Determine the (X, Y) coordinate at the center of the cell enclosing the given text.  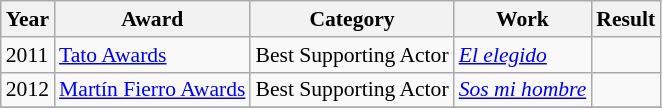
Work (523, 19)
2012 (28, 90)
Award (152, 19)
Year (28, 19)
Sos mi hombre (523, 90)
Result (626, 19)
Tato Awards (152, 55)
2011 (28, 55)
Martín Fierro Awards (152, 90)
Category (352, 19)
El elegido (523, 55)
